Return the [X, Y] coordinate for the center point of the cell that contains the specified text.  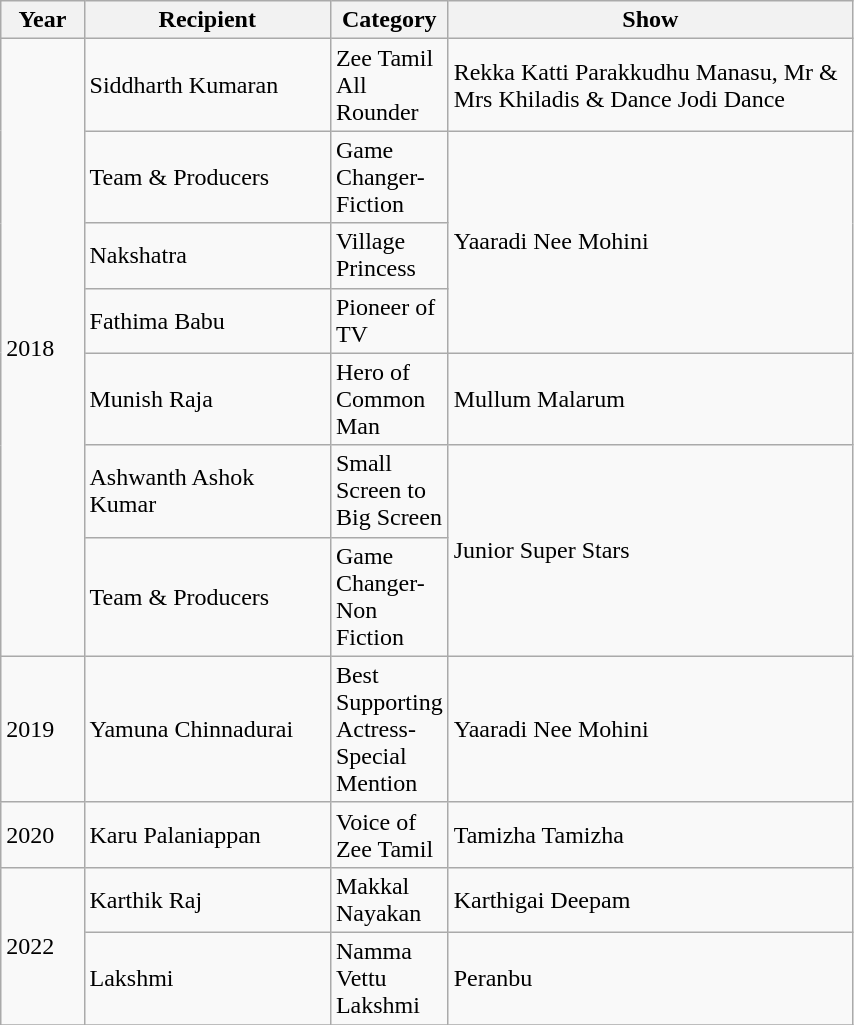
Yamuna Chinnadurai [207, 729]
Pioneer of TV [389, 320]
2019 [42, 729]
Recipient [207, 20]
2018 [42, 348]
Small Screen to Big Screen [389, 491]
Category [389, 20]
Karthik Raj [207, 900]
Rekka Katti Parakkudhu Manasu, Mr & Mrs Khiladis & Dance Jodi Dance [650, 85]
Mullum Malarum [650, 399]
Nakshatra [207, 256]
Munish Raja [207, 399]
Village Princess [389, 256]
Year [42, 20]
Fathima Babu [207, 320]
Karu Palaniappan [207, 834]
Ashwanth Ashok Kumar [207, 491]
Peranbu [650, 978]
Siddharth Kumaran [207, 85]
Makkal Nayakan [389, 900]
Namma Vettu Lakshmi [389, 978]
Best Supporting Actress- Special Mention [389, 729]
Lakshmi [207, 978]
Karthigai Deepam [650, 900]
Game Changer- Fiction [389, 177]
Hero of Common Man [389, 399]
Game Changer- Non Fiction [389, 596]
Junior Super Stars [650, 550]
2020 [42, 834]
Tamizha Tamizha [650, 834]
Show [650, 20]
2022 [42, 946]
Voice of Zee Tamil [389, 834]
Zee Tamil All Rounder [389, 85]
